Search for the cell housing the specified text and yield its [X, Y] center coordinate. 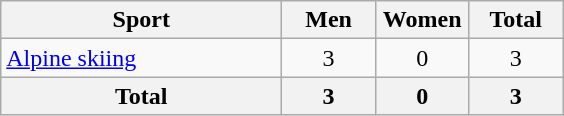
Sport [142, 20]
Women [422, 20]
Men [329, 20]
Alpine skiing [142, 58]
